Provide the (x, y) coordinate of the cell's center where the given text is located.  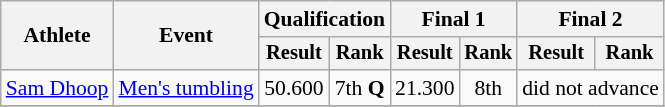
8th (489, 88)
Men's tumbling (186, 88)
did not advance (590, 88)
50.600 (294, 88)
7th Q (360, 88)
Event (186, 36)
21.300 (424, 88)
Sam Dhoop (58, 88)
Final 1 (454, 19)
Qualification (324, 19)
Athlete (58, 36)
Final 2 (590, 19)
